Return the (X, Y) coordinate for the center point of the cell that contains the specified text.  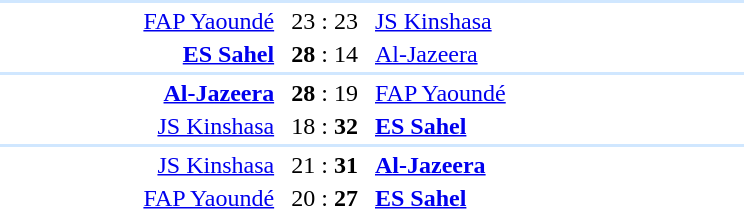
21 : 31 (325, 165)
18 : 32 (325, 126)
23 : 23 (325, 21)
28 : 19 (325, 93)
28 : 14 (325, 54)
